Pinpoint the cell where the given text exists, returning its (x, y) midpoint coordinate. 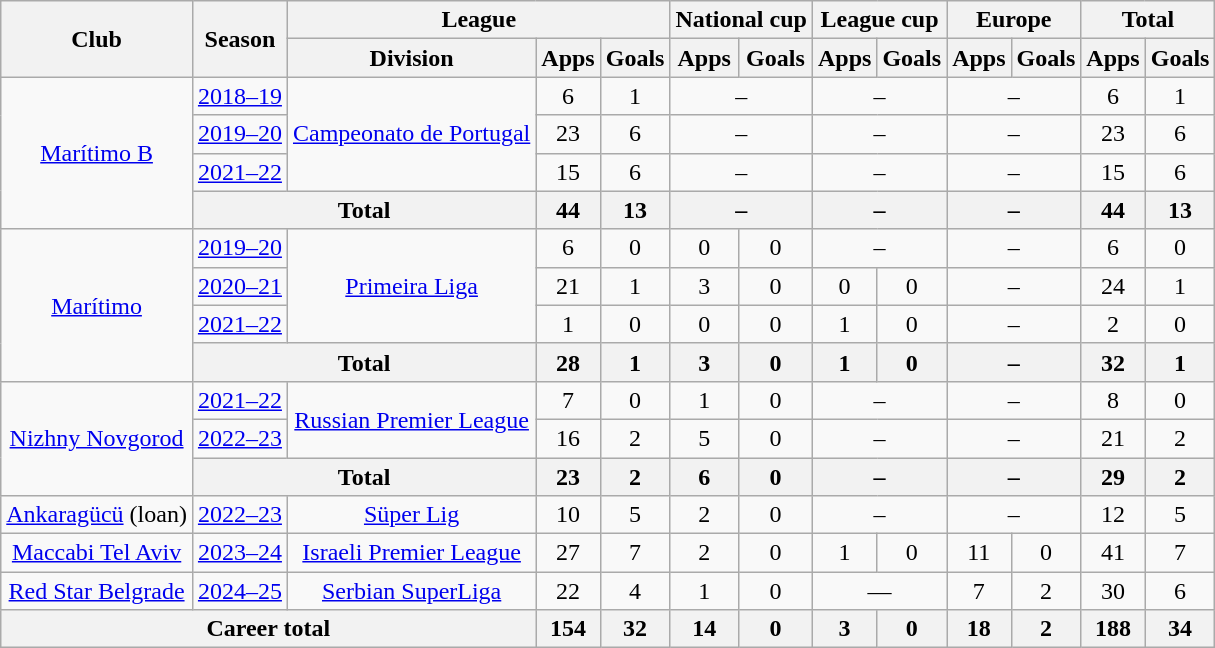
16 (568, 438)
28 (568, 362)
188 (1113, 629)
18 (979, 629)
Maccabi Tel Aviv (97, 553)
14 (704, 629)
41 (1113, 553)
Primeira Liga (411, 286)
24 (1113, 286)
2020–21 (240, 286)
30 (1113, 591)
Campeonato de Portugal (411, 134)
Israeli Premier League (411, 553)
22 (568, 591)
11 (979, 553)
Marítimo B (97, 153)
League cup (879, 20)
— (879, 591)
League (478, 20)
34 (1180, 629)
Ankaragücü (loan) (97, 515)
Career total (268, 629)
10 (568, 515)
4 (635, 591)
Season (240, 39)
29 (1113, 477)
Division (411, 58)
2024–25 (240, 591)
Europe (1014, 20)
Marítimo (97, 305)
154 (568, 629)
Serbian SuperLiga (411, 591)
12 (1113, 515)
Russian Premier League (411, 419)
2023–24 (240, 553)
8 (1113, 400)
National cup (741, 20)
2018–19 (240, 96)
Club (97, 39)
Süper Lig (411, 515)
27 (568, 553)
Nizhny Novgorod (97, 438)
Red Star Belgrade (97, 591)
